Return (x, y) of the center of cell containing provided text 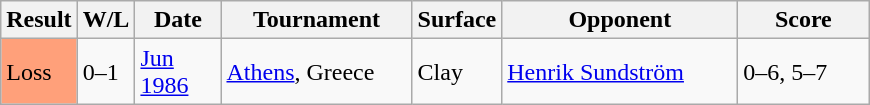
Score (804, 20)
Clay (457, 72)
W/L (106, 20)
Henrik Sundström (620, 72)
Athens, Greece (316, 72)
Jun 1986 (178, 72)
0–1 (106, 72)
Result (39, 20)
Tournament (316, 20)
0–6, 5–7 (804, 72)
Date (178, 20)
Surface (457, 20)
Loss (39, 72)
Opponent (620, 20)
